Output the [X, Y] coordinate of the center of the cell containing the given text.  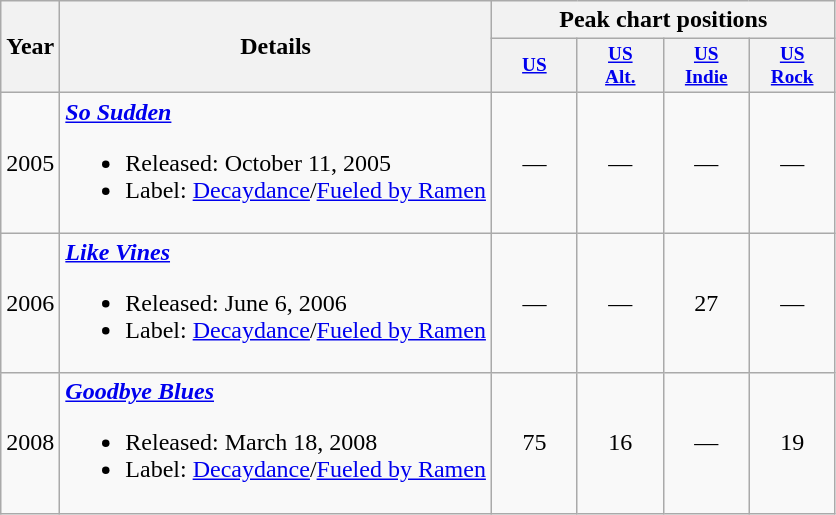
Year [30, 47]
2006 [30, 303]
75 [534, 443]
Peak chart positions [663, 20]
19 [792, 443]
2005 [30, 163]
USAlt. [620, 66]
Like VinesReleased: June 6, 2006Label: Decaydance/Fueled by Ramen [276, 303]
USIndie [706, 66]
16 [620, 443]
27 [706, 303]
US [534, 66]
So SuddenReleased: October 11, 2005Label: Decaydance/Fueled by Ramen [276, 163]
Details [276, 47]
USRock [792, 66]
Goodbye BluesReleased: March 18, 2008Label: Decaydance/Fueled by Ramen [276, 443]
2008 [30, 443]
